Identify which cell holds the provided text, then report its [x, y] central coordinate. 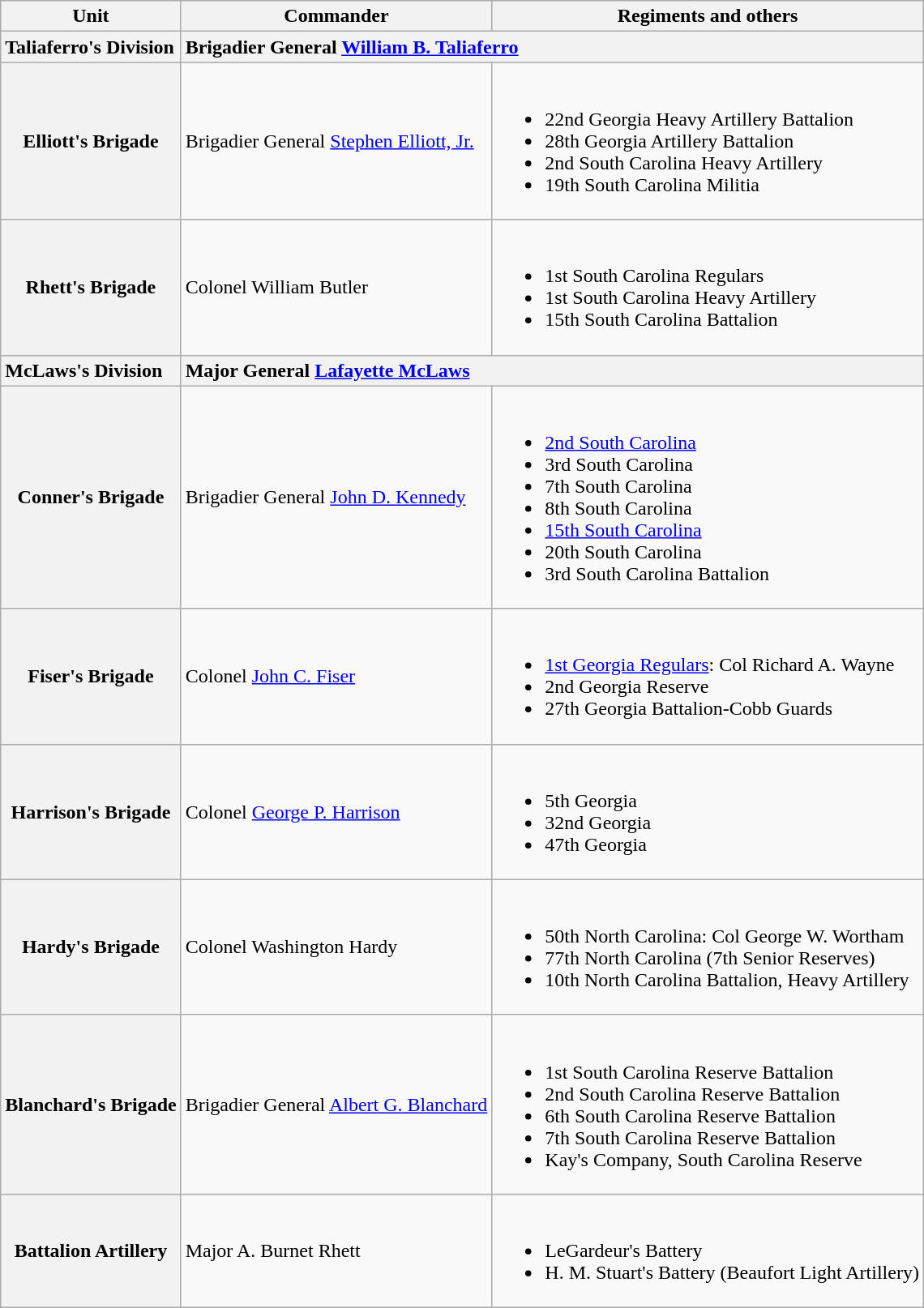
Colonel William Butler [336, 287]
LeGardeur's BatteryH. M. Stuart's Battery (Beaufort Light Artillery) [708, 1250]
Fiser's Brigade [91, 676]
1st Georgia Regulars: Col Richard A. Wayne2nd Georgia Reserve27th Georgia Battalion-Cobb Guards [708, 676]
2nd South Carolina3rd South Carolina7th South Carolina8th South Carolina15th South Carolina20th South Carolina3rd South Carolina Battalion [708, 498]
50th North Carolina: Col George W. Wortham77th North Carolina (7th Senior Reserves)10th North Carolina Battalion, Heavy Artillery [708, 947]
Major A. Burnet Rhett [336, 1250]
Brigadier General Stephen Elliott, Jr. [336, 141]
Rhett's Brigade [91, 287]
Harrison's Brigade [91, 812]
Colonel Washington Hardy [336, 947]
Brigadier General Albert G. Blanchard [336, 1104]
Battalion Artillery [91, 1250]
Blanchard's Brigade [91, 1104]
22nd Georgia Heavy Artillery Battalion28th Georgia Artillery Battalion2nd South Carolina Heavy Artillery19th South Carolina Militia [708, 141]
Commander [336, 16]
McLaws's Division [91, 370]
Brigadier General William B. Taliaferro [552, 47]
Taliaferro's Division [91, 47]
Elliott's Brigade [91, 141]
Hardy's Brigade [91, 947]
1st South Carolina Regulars1st South Carolina Heavy Artillery15th South Carolina Battalion [708, 287]
Unit [91, 16]
Regiments and others [708, 16]
5th Georgia32nd Georgia47th Georgia [708, 812]
Conner's Brigade [91, 498]
Brigadier General John D. Kennedy [336, 498]
Colonel John C. Fiser [336, 676]
Colonel George P. Harrison [336, 812]
Major General Lafayette McLaws [552, 370]
